Locate the cell with the specified text and output its (x, y) center coordinate. 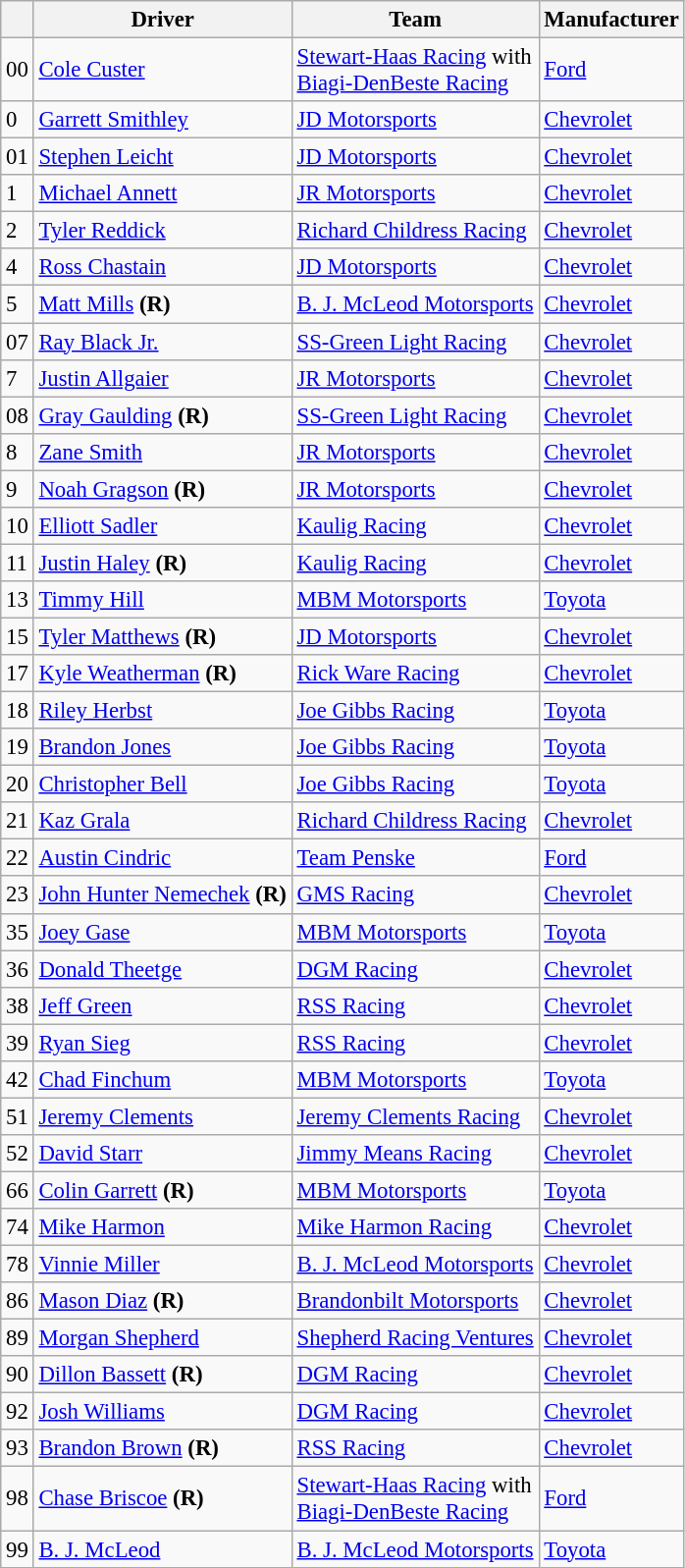
00 (18, 71)
Austin Cindric (163, 858)
8 (18, 452)
18 (18, 711)
Mike Harmon (163, 1227)
22 (18, 858)
9 (18, 489)
4 (18, 268)
Tyler Matthews (R) (163, 636)
Noah Gragson (R) (163, 489)
93 (18, 1448)
Mason Diaz (R) (163, 1301)
5 (18, 304)
Michael Annett (163, 193)
Team Penske (415, 858)
Dillon Bassett (R) (163, 1375)
39 (18, 1043)
Colin Garrett (R) (163, 1190)
Matt Mills (R) (163, 304)
38 (18, 1005)
Justin Allgaier (163, 378)
08 (18, 415)
90 (18, 1375)
GMS Racing (415, 895)
Ray Black Jr. (163, 342)
Manufacturer (611, 20)
Ryan Sieg (163, 1043)
21 (18, 821)
7 (18, 378)
Zane Smith (163, 452)
Kyle Weatherman (R) (163, 674)
David Starr (163, 1154)
Jeff Green (163, 1005)
Stephen Leicht (163, 157)
Morgan Shepherd (163, 1338)
Team (415, 20)
36 (18, 969)
99 (18, 1549)
Garrett Smithley (163, 120)
Christopher Bell (163, 784)
10 (18, 526)
0 (18, 120)
Kaz Grala (163, 821)
Cole Custer (163, 71)
Justin Haley (R) (163, 563)
89 (18, 1338)
11 (18, 563)
07 (18, 342)
92 (18, 1412)
2 (18, 231)
66 (18, 1190)
17 (18, 674)
19 (18, 747)
Ross Chastain (163, 268)
Timmy Hill (163, 600)
Josh Williams (163, 1412)
John Hunter Nemechek (R) (163, 895)
23 (18, 895)
Chase Briscoe (R) (163, 1498)
15 (18, 636)
Mike Harmon Racing (415, 1227)
1 (18, 193)
Riley Herbst (163, 711)
Vinnie Miller (163, 1265)
Tyler Reddick (163, 231)
Rick Ware Racing (415, 674)
20 (18, 784)
Jimmy Means Racing (415, 1154)
Brandon Jones (163, 747)
Gray Gaulding (R) (163, 415)
Brandon Brown (R) (163, 1448)
Elliott Sadler (163, 526)
01 (18, 157)
51 (18, 1116)
B. J. McLeod (163, 1549)
Donald Theetge (163, 969)
78 (18, 1265)
Shepherd Racing Ventures (415, 1338)
13 (18, 600)
Joey Gase (163, 932)
98 (18, 1498)
Driver (163, 20)
42 (18, 1080)
74 (18, 1227)
Jeremy Clements (163, 1116)
35 (18, 932)
Jeremy Clements Racing (415, 1116)
Chad Finchum (163, 1080)
Brandonbilt Motorsports (415, 1301)
86 (18, 1301)
52 (18, 1154)
